Return the (x, y) coordinate for the center point of the cell that contains the specified text.  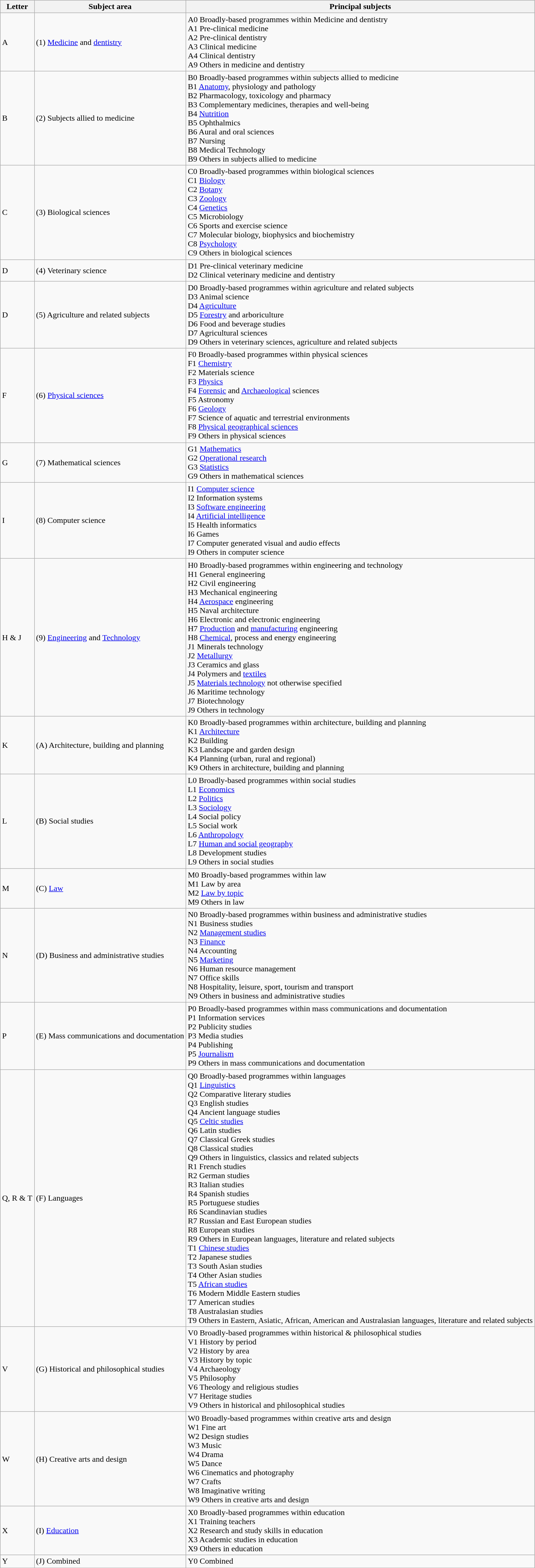
A (17, 42)
F (17, 396)
(9) Engineering and Technology (110, 637)
(I) Education (110, 1530)
L (17, 821)
M (17, 888)
H & J (17, 637)
Subject area (110, 7)
(A) Architecture, building and planning (110, 745)
V (17, 1369)
P (17, 1036)
Principal subjects (360, 7)
K (17, 745)
M0 Broadly-based programmes within law M1 Law by area M2 Law by topic M9 Others in law (360, 888)
(J) Combined (110, 1561)
G (17, 463)
(1) Medicine and dentistry (110, 42)
(6) Physical sciences (110, 396)
(4) Veterinary science (110, 270)
(3) Biological sciences (110, 213)
G1 Mathematics G2 Operational research G3 Statistics G9 Others in mathematical sciences (360, 463)
(B) Social studies (110, 821)
(5) Agriculture and related subjects (110, 315)
B (17, 118)
Q, R & T (17, 1198)
(F) Languages (110, 1198)
(H) Creative arts and design (110, 1459)
Y (17, 1561)
C (17, 213)
(D) Business and administrative studies (110, 955)
I (17, 520)
(2) Subjects allied to medicine (110, 118)
(G) Historical and philosophical studies (110, 1369)
(C) Law (110, 888)
Letter (17, 7)
X (17, 1530)
(7) Mathematical sciences (110, 463)
(8) Computer science (110, 520)
Y0 Combined (360, 1561)
(E) Mass communications and documentation (110, 1036)
D1 Pre-clinical veterinary medicine D2 Clinical veterinary medicine and dentistry (360, 270)
W (17, 1459)
N (17, 955)
